Search for the cell housing the specified text and yield its [x, y] center coordinate. 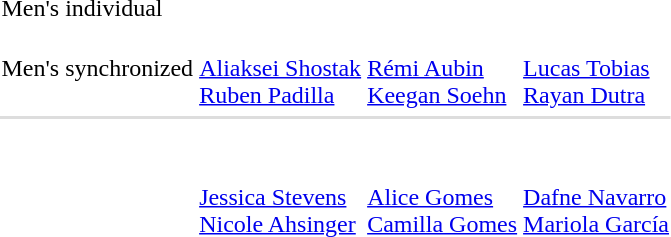
Aliaksei ShostakRuben Padilla [280, 68]
Rémi AubinKeegan Soehn [442, 68]
Lucas TobiasRayan Dutra [596, 68]
Men's synchronized [98, 68]
